Return [X, Y] of the center of cell containing provided text 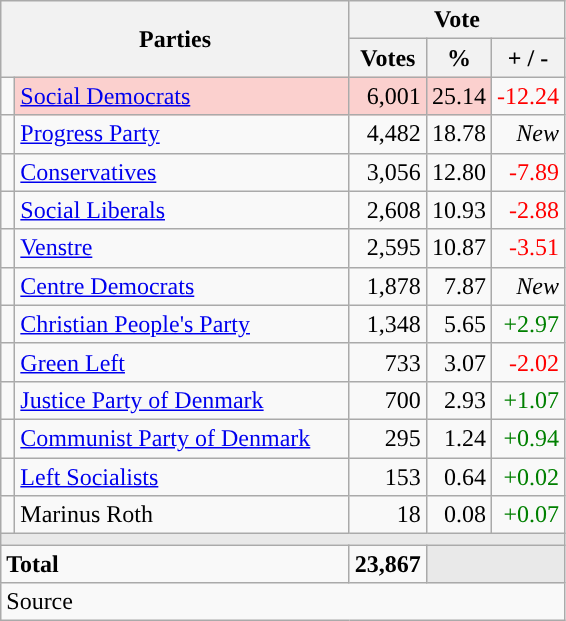
Source [283, 602]
% [458, 58]
7.87 [458, 286]
2,595 [388, 248]
+0.02 [528, 477]
10.93 [458, 210]
23,867 [388, 564]
2.93 [458, 400]
1,878 [388, 286]
18 [388, 515]
+0.94 [528, 438]
153 [388, 477]
+0.07 [528, 515]
0.08 [458, 515]
-2.88 [528, 210]
-3.51 [528, 248]
295 [388, 438]
Marinus Roth [182, 515]
1,348 [388, 324]
3,056 [388, 172]
Christian People's Party [182, 324]
Communist Party of Denmark [182, 438]
Social Liberals [182, 210]
+1.07 [528, 400]
Total [176, 564]
Parties [176, 39]
-2.02 [528, 362]
4,482 [388, 134]
0.64 [458, 477]
+2.97 [528, 324]
733 [388, 362]
+ / - [528, 58]
3.07 [458, 362]
700 [388, 400]
Progress Party [182, 134]
Social Democrats [182, 96]
Centre Democrats [182, 286]
25.14 [458, 96]
2,608 [388, 210]
Left Socialists [182, 477]
5.65 [458, 324]
-12.24 [528, 96]
Justice Party of Denmark [182, 400]
Votes [388, 58]
1.24 [458, 438]
Green Left [182, 362]
Conservatives [182, 172]
Venstre [182, 248]
12.80 [458, 172]
-7.89 [528, 172]
Vote [456, 20]
6,001 [388, 96]
18.78 [458, 134]
10.87 [458, 248]
